From the cell containing the given text, extract its center point as (X, Y) coordinate. 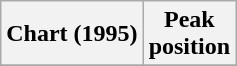
Chart (1995) (72, 34)
Peakposition (189, 34)
